Search for the cell housing the specified text and yield its [x, y] center coordinate. 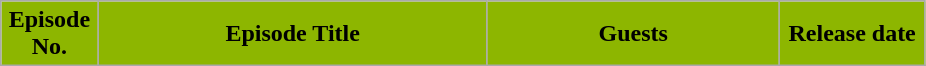
Release date [852, 34]
Guests [633, 34]
EpisodeNo. [50, 34]
Episode Title [292, 34]
